Extract the [X, Y] coordinate from the center of the cell holding the provided text.  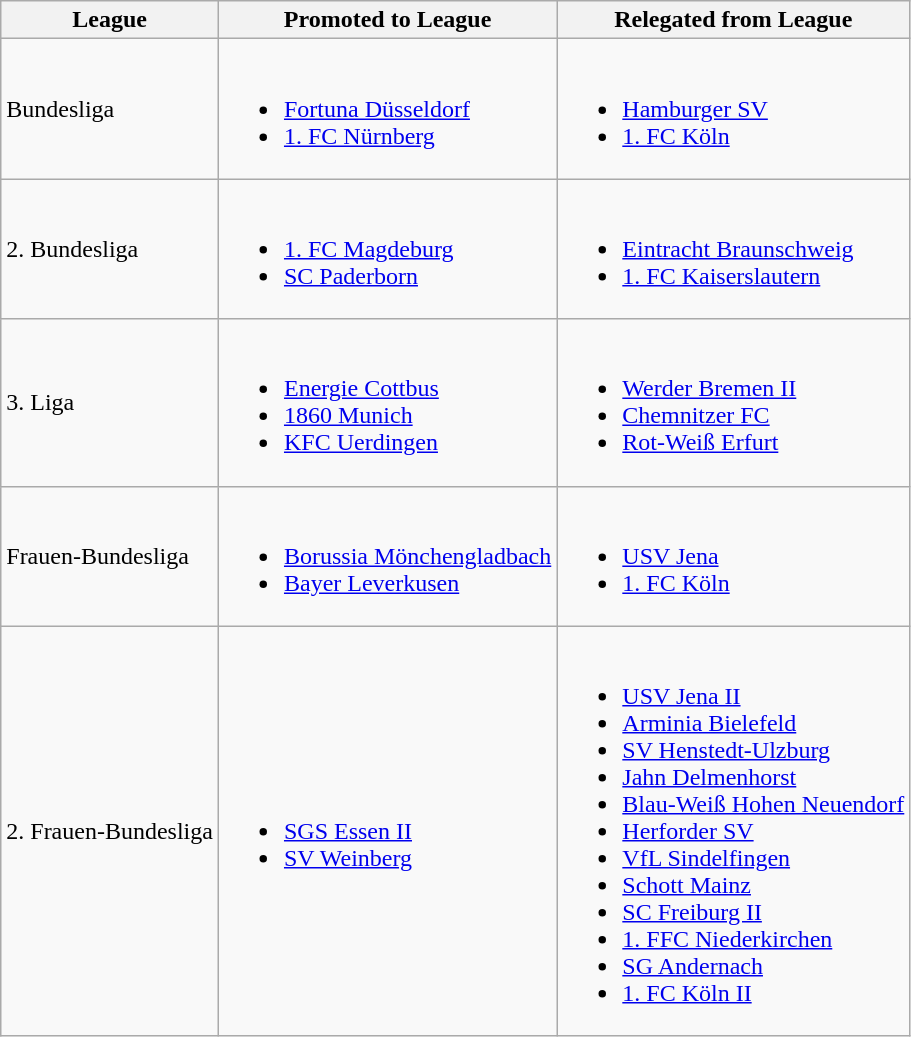
Borussia MönchengladbachBayer Leverkusen [387, 556]
Promoted to League [387, 20]
Hamburger SV1. FC Köln [734, 109]
3. Liga [110, 402]
SGS Essen IISV Weinberg [387, 831]
2. Frauen-Bundesliga [110, 831]
Relegated from League [734, 20]
League [110, 20]
Fortuna Düsseldorf1. FC Nürnberg [387, 109]
1. FC MagdeburgSC Paderborn [387, 249]
USV Jena1. FC Köln [734, 556]
Frauen-Bundesliga [110, 556]
Energie Cottbus1860 MunichKFC Uerdingen [387, 402]
Eintracht Braunschweig1. FC Kaiserslautern [734, 249]
2. Bundesliga [110, 249]
Bundesliga [110, 109]
Werder Bremen IIChemnitzer FCRot-Weiß Erfurt [734, 402]
